Search for the cell housing the specified text and yield its [x, y] center coordinate. 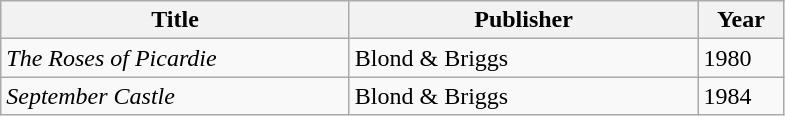
1980 [741, 58]
Title [176, 20]
September Castle [176, 96]
1984 [741, 96]
The Roses of Picardie [176, 58]
Publisher [524, 20]
Year [741, 20]
